Scan for the cell matching the given text and deliver its (X, Y) coordinate at center. 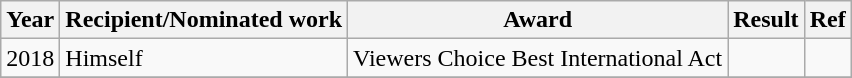
Viewers Choice Best International Act (538, 58)
2018 (30, 58)
Ref (828, 20)
Award (538, 20)
Result (766, 20)
Himself (204, 58)
Year (30, 20)
Recipient/Nominated work (204, 20)
